Detect which cell encompasses the target text, then output its [x, y] center coordinate. 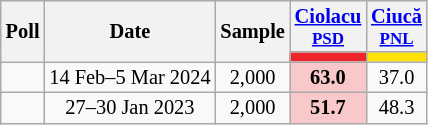
14 Feb–5 Mar 2024 [130, 78]
CiolacuPSD [328, 26]
48.3 [396, 108]
51.7 [328, 108]
Date [130, 30]
27–30 Jan 2023 [130, 108]
Poll [23, 30]
37.0 [396, 78]
Sample [252, 30]
63.0 [328, 78]
CiucăPNL [396, 26]
